Extract the (X, Y) coordinate from the center of the cell holding the provided text.  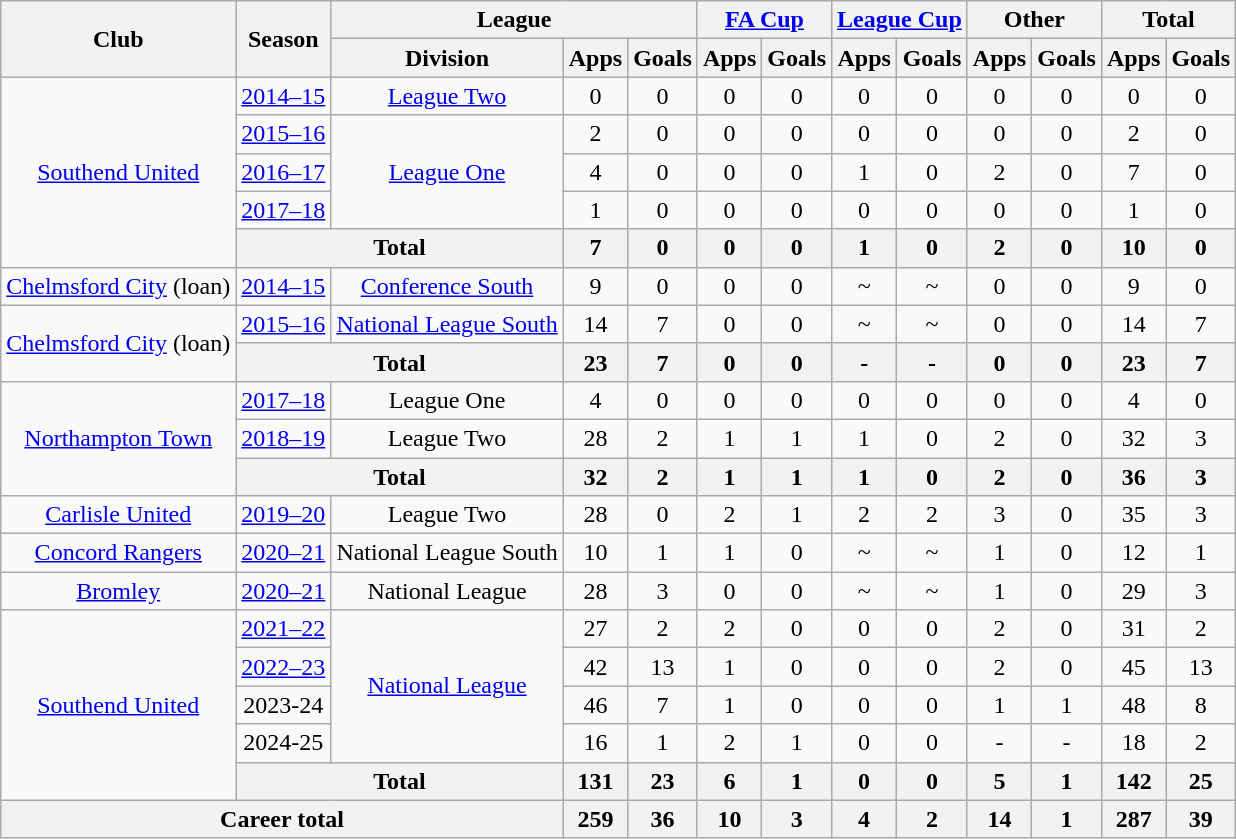
FA Cup (764, 20)
2018–19 (284, 438)
Career total (282, 819)
18 (1133, 743)
29 (1133, 591)
259 (595, 819)
2021–22 (284, 629)
16 (595, 743)
42 (595, 667)
2022–23 (284, 667)
48 (1133, 705)
12 (1133, 553)
Concord Rangers (118, 553)
League Cup (900, 20)
46 (595, 705)
2024-25 (284, 743)
2023-24 (284, 705)
Bromley (118, 591)
Club (118, 39)
287 (1133, 819)
6 (729, 781)
39 (1201, 819)
45 (1133, 667)
27 (595, 629)
Carlisle United (118, 515)
35 (1133, 515)
League (514, 20)
142 (1133, 781)
25 (1201, 781)
131 (595, 781)
2019–20 (284, 515)
Northampton Town (118, 438)
Division (447, 58)
Other (1034, 20)
Season (284, 39)
Conference South (447, 286)
2016–17 (284, 172)
31 (1133, 629)
5 (999, 781)
8 (1201, 705)
